For the text-containing cell, return its midpoint in [x, y] coordinate format. 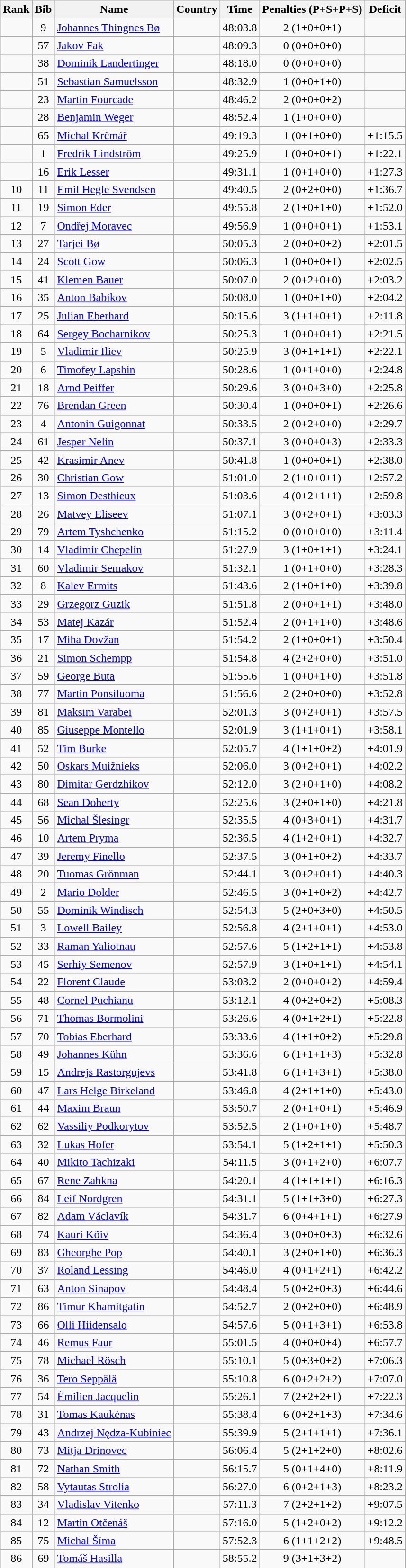
+6:57.7 [385, 1342]
Mario Dolder [114, 892]
Lowell Bailey [114, 928]
54:31.1 [240, 1198]
54:36.4 [240, 1234]
50:25.3 [240, 334]
52:06.0 [240, 766]
Kauri Kõiv [114, 1234]
Leif Nordgren [114, 1198]
Vladimir Iliev [114, 352]
+4:50.5 [385, 910]
53:36.6 [240, 1054]
5 (0+3+0+2) [312, 1360]
54:52.7 [240, 1306]
+2:03.2 [385, 280]
Florent Claude [114, 982]
+4:02.2 [385, 766]
Erik Lesser [114, 171]
+3:48.0 [385, 604]
53:46.8 [240, 1090]
+8:02.6 [385, 1451]
54:11.5 [240, 1162]
4 (2+1+0+1) [312, 928]
Roland Lessing [114, 1270]
+1:53.1 [385, 226]
+4:31.7 [385, 820]
6 (1+1+3+1) [312, 1072]
50:41.8 [240, 460]
Country [197, 9]
Vladimir Semakov [114, 568]
55:10.8 [240, 1379]
+6:16.3 [385, 1180]
Arnd Peiffer [114, 388]
+2:57.2 [385, 478]
+5:38.0 [385, 1072]
Timur Khamitgatin [114, 1306]
+3:57.5 [385, 712]
Dominik Landertinger [114, 63]
5 (2+1+1+1) [312, 1433]
Julian Eberhard [114, 316]
+4:53.8 [385, 946]
5 (2+0+3+0) [312, 910]
6 (1+1+1+3) [312, 1054]
5 (1+2+0+2) [312, 1523]
8 [44, 586]
54:20.1 [240, 1180]
Jesper Nelin [114, 442]
50:28.6 [240, 370]
+2:38.0 [385, 460]
50:05.3 [240, 244]
Dominik Windisch [114, 910]
48:09.3 [240, 45]
+3:50.4 [385, 640]
56:27.0 [240, 1487]
3 (0+1+2+0) [312, 1162]
55:39.9 [240, 1433]
54:48.4 [240, 1288]
Remus Faur [114, 1342]
51:54.8 [240, 658]
6 (0+2+2+2) [312, 1379]
+3:52.8 [385, 694]
+7:06.3 [385, 1360]
52:01.9 [240, 730]
5 (0+1+4+0) [312, 1469]
55:10.1 [240, 1360]
9 [44, 27]
+6:07.7 [385, 1162]
+3:48.6 [385, 622]
+3:51.8 [385, 676]
53:54.1 [240, 1144]
Tuomas Grönman [114, 874]
Michal Krčmář [114, 135]
51:56.6 [240, 694]
Cornel Puchianu [114, 1000]
7 (2+2+1+2) [312, 1505]
50:07.0 [240, 280]
+3:11.4 [385, 532]
Sean Doherty [114, 802]
54:40.1 [240, 1252]
4 (0+3+0+1) [312, 820]
48:18.0 [240, 63]
+5:29.8 [385, 1036]
51:15.2 [240, 532]
Emil Hegle Svendsen [114, 189]
53:12.1 [240, 1000]
6 (0+4+1+1) [312, 1216]
5 (1+1+3+0) [312, 1198]
54:46.0 [240, 1270]
+2:04.2 [385, 298]
2 (0+0+1+1) [312, 604]
Maxim Braun [114, 1108]
+5:46.9 [385, 1108]
+6:32.6 [385, 1234]
51:55.6 [240, 676]
7 [44, 226]
Johannes Thingnes Bø [114, 27]
51:01.0 [240, 478]
Andrejs Rastorgujevs [114, 1072]
+4:32.7 [385, 838]
52:46.5 [240, 892]
+6:44.6 [385, 1288]
49:56.9 [240, 226]
54:31.7 [240, 1216]
Timofey Lapshin [114, 370]
Jeremy Finello [114, 856]
Adam Václavík [114, 1216]
49:55.8 [240, 207]
55:01.5 [240, 1342]
2 [44, 892]
Tomas Kaukėnas [114, 1415]
+2:11.8 [385, 316]
2 (2+0+0+0) [312, 694]
+2:26.6 [385, 406]
Simon Schempp [114, 658]
57:16.0 [240, 1523]
+9:07.5 [385, 1505]
Jakov Fak [114, 45]
9 (3+1+3+2) [312, 1559]
1 (1+0+0+0) [312, 117]
+6:53.8 [385, 1324]
51:27.9 [240, 550]
5 [44, 352]
Sebastian Samuelsson [114, 81]
+3:39.8 [385, 586]
Raman Yaliotnau [114, 946]
+3:24.1 [385, 550]
Antonin Guigonnat [114, 424]
+4:21.8 [385, 802]
5 (2+1+2+0) [312, 1451]
Christian Gow [114, 478]
4 (2+2+0+0) [312, 658]
53:26.6 [240, 1018]
Simon Desthieux [114, 496]
Rank [16, 9]
57:52.3 [240, 1541]
+1:15.5 [385, 135]
+5:43.0 [385, 1090]
+2:22.1 [385, 352]
+6:42.2 [385, 1270]
2 (0+1+1+0) [312, 622]
Martin Ponsiluoma [114, 694]
52:57.6 [240, 946]
3 (0+0+3+0) [312, 388]
Oskars Muižnieks [114, 766]
Kalev Ermits [114, 586]
52:12.0 [240, 784]
Thomas Bormolini [114, 1018]
51:51.8 [240, 604]
Dimitar Gerdzhikov [114, 784]
55:26.1 [240, 1397]
Krasimir Anev [114, 460]
56:06.4 [240, 1451]
Benjamin Weger [114, 117]
+1:27.3 [385, 171]
Vladimir Chepelin [114, 550]
+6:36.3 [385, 1252]
Time [240, 9]
+2:21.5 [385, 334]
Tero Seppälä [114, 1379]
+5:32.8 [385, 1054]
Scott Gow [114, 262]
53:03.2 [240, 982]
+4:40.3 [385, 874]
+1:22.1 [385, 153]
48:32.9 [240, 81]
+4:54.1 [385, 964]
Tim Burke [114, 748]
53:52.5 [240, 1126]
49:31.1 [240, 171]
+5:22.8 [385, 1018]
51:54.2 [240, 640]
Grzegorz Guzik [114, 604]
2 (0+1+0+1) [312, 1108]
4 (0+2+0+2) [312, 1000]
4 (0+0+0+4) [312, 1342]
Matej Kazár [114, 622]
+3:03.3 [385, 514]
+2:29.7 [385, 424]
Giuseppe Montello [114, 730]
50:08.0 [240, 298]
+2:02.5 [385, 262]
50:30.4 [240, 406]
Klemen Bauer [114, 280]
51:07.1 [240, 514]
52:56.8 [240, 928]
Mikito Tachizaki [114, 1162]
7 (2+2+2+1) [312, 1397]
+2:25.8 [385, 388]
3 [44, 928]
Lukas Hofer [114, 1144]
+7:07.0 [385, 1379]
Deficit [385, 9]
50:29.6 [240, 388]
Fredrik Lindström [114, 153]
3 (0+1+1+1) [312, 352]
6 [44, 370]
52:35.5 [240, 820]
4 (1+1+1+1) [312, 1180]
51:32.1 [240, 568]
48:46.2 [240, 99]
+3:51.0 [385, 658]
+4:59.4 [385, 982]
52:44.1 [240, 874]
Matvey Eliseev [114, 514]
50:15.6 [240, 316]
58:55.2 [240, 1559]
+4:33.7 [385, 856]
50:33.5 [240, 424]
Olli Hiidensalo [114, 1324]
+1:52.0 [385, 207]
Rene Zahkna [114, 1180]
53:41.8 [240, 1072]
Ondřej Moravec [114, 226]
+3:28.3 [385, 568]
Simon Eder [114, 207]
4 (1+2+0+1) [312, 838]
50:37.1 [240, 442]
+5:50.3 [385, 1144]
+2:24.8 [385, 370]
Andrzej Nędza-Kubiniec [114, 1433]
4 (2+1+1+0) [312, 1090]
49:25.9 [240, 153]
48:52.4 [240, 117]
+4:53.0 [385, 928]
52:25.6 [240, 802]
+3:58.1 [385, 730]
49:19.3 [240, 135]
Anton Sinapov [114, 1288]
Michal Šíma [114, 1541]
+2:01.5 [385, 244]
52:01.3 [240, 712]
51:43.6 [240, 586]
Tobias Eberhard [114, 1036]
+8:23.2 [385, 1487]
Johannes Kühn [114, 1054]
Nathan Smith [114, 1469]
+8:11.9 [385, 1469]
+2:33.3 [385, 442]
Lars Helge Birkeland [114, 1090]
George Buta [114, 676]
53:33.6 [240, 1036]
54:57.6 [240, 1324]
52:57.9 [240, 964]
Tarjei Bø [114, 244]
52:37.5 [240, 856]
+7:34.6 [385, 1415]
Tomáš Hasilla [114, 1559]
Artem Tyshchenko [114, 532]
Anton Babikov [114, 298]
51:52.4 [240, 622]
55:38.4 [240, 1415]
50:25.9 [240, 352]
Martin Otčenáš [114, 1523]
Vassiliy Podkorytov [114, 1126]
Name [114, 9]
6 (1+1+2+2) [312, 1541]
+2:59.8 [385, 496]
+7:22.3 [385, 1397]
Penalties (P+S+P+S) [312, 9]
50:06.3 [240, 262]
Miha Dovžan [114, 640]
Michal Šlesingr [114, 820]
+6:48.9 [385, 1306]
Vladislav Vitenko [114, 1505]
57:11.3 [240, 1505]
+5:08.3 [385, 1000]
53:50.7 [240, 1108]
4 (0+2+1+1) [312, 496]
56:15.7 [240, 1469]
+9:12.2 [385, 1523]
Sergey Bocharnikov [114, 334]
52:05.7 [240, 748]
4 [44, 424]
Serhiy Semenov [114, 964]
+4:42.7 [385, 892]
48:03.8 [240, 27]
Émilien Jacquelin [114, 1397]
49:40.5 [240, 189]
5 (0+2+0+3) [312, 1288]
+7:36.1 [385, 1433]
52:54.3 [240, 910]
+6:27.9 [385, 1216]
+9:48.5 [385, 1541]
Michael Rösch [114, 1360]
Martin Fourcade [114, 99]
+4:08.2 [385, 784]
52:36.5 [240, 838]
+4:01.9 [385, 748]
Bib [44, 9]
Vytautas Strolia [114, 1487]
51:03.6 [240, 496]
+5:48.7 [385, 1126]
+6:27.3 [385, 1198]
Mitja Drinovec [114, 1451]
Brendan Green [114, 406]
1 [44, 153]
Maksim Varabei [114, 712]
+1:36.7 [385, 189]
5 (0+1+3+1) [312, 1324]
Artem Pryma [114, 838]
Gheorghe Pop [114, 1252]
